Search for the cell housing the specified text and yield its [x, y] center coordinate. 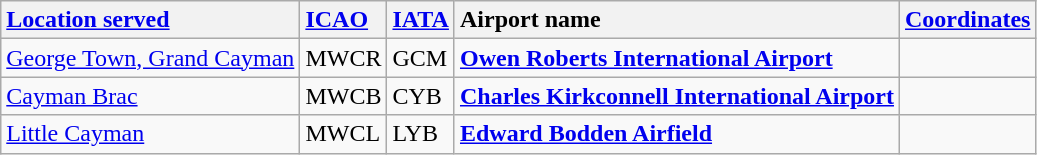
MWCB [344, 96]
Airport name [676, 20]
Charles Kirkconnell International Airport [676, 96]
Coordinates [968, 20]
George Town, Grand Cayman [150, 58]
ICAO [344, 20]
Cayman Brac [150, 96]
MWCL [344, 134]
MWCR [344, 58]
Owen Roberts International Airport [676, 58]
LYB [421, 134]
Little Cayman [150, 134]
GCM [421, 58]
IATA [421, 20]
Location served [150, 20]
CYB [421, 96]
Edward Bodden Airfield [676, 134]
